Return the [x, y] coordinate for the center point of the cell that contains the specified text.  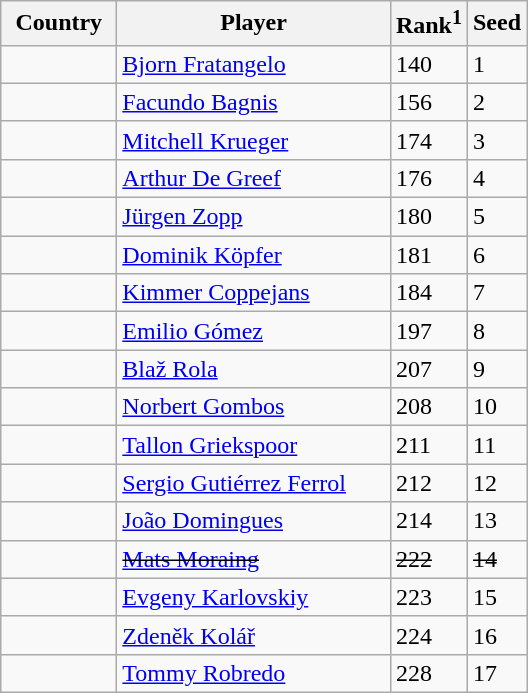
207 [428, 369]
Dominik Köpfer [254, 255]
Zdeněk Kolář [254, 635]
12 [496, 483]
Rank1 [428, 24]
João Domingues [254, 521]
10 [496, 407]
Mitchell Krueger [254, 140]
Blaž Rola [254, 369]
3 [496, 140]
Emilio Gómez [254, 331]
15 [496, 597]
156 [428, 102]
212 [428, 483]
224 [428, 635]
Norbert Gombos [254, 407]
197 [428, 331]
11 [496, 445]
13 [496, 521]
Arthur De Greef [254, 178]
208 [428, 407]
Bjorn Fratangelo [254, 64]
214 [428, 521]
228 [428, 673]
Tommy Robredo [254, 673]
17 [496, 673]
Player [254, 24]
Seed [496, 24]
6 [496, 255]
Evgeny Karlovskiy [254, 597]
16 [496, 635]
140 [428, 64]
176 [428, 178]
184 [428, 293]
174 [428, 140]
9 [496, 369]
5 [496, 217]
181 [428, 255]
180 [428, 217]
1 [496, 64]
14 [496, 559]
4 [496, 178]
Kimmer Coppejans [254, 293]
2 [496, 102]
Mats Moraing [254, 559]
Sergio Gutiérrez Ferrol [254, 483]
211 [428, 445]
Jürgen Zopp [254, 217]
222 [428, 559]
Facundo Bagnis [254, 102]
Tallon Griekspoor [254, 445]
223 [428, 597]
Country [59, 24]
7 [496, 293]
8 [496, 331]
